From the cell containing the given text, extract its center point as (X, Y) coordinate. 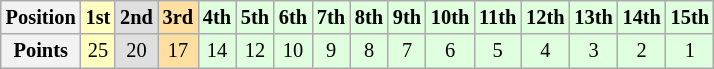
4 (545, 51)
1 (690, 51)
5 (498, 51)
10 (293, 51)
12th (545, 17)
6 (450, 51)
Position (41, 17)
14th (642, 17)
3 (593, 51)
25 (98, 51)
9th (407, 17)
6th (293, 17)
5th (255, 17)
15th (690, 17)
14 (217, 51)
3rd (178, 17)
Points (41, 51)
13th (593, 17)
2nd (136, 17)
10th (450, 17)
7 (407, 51)
9 (331, 51)
4th (217, 17)
8th (369, 17)
17 (178, 51)
7th (331, 17)
11th (498, 17)
1st (98, 17)
20 (136, 51)
8 (369, 51)
12 (255, 51)
2 (642, 51)
